Find where the given text appears and provide that cell's center as [x, y] coordinate. 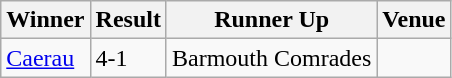
Caerau [46, 58]
Barmouth Comrades [271, 58]
Runner Up [271, 20]
Winner [46, 20]
Result [128, 20]
4-1 [128, 58]
Venue [414, 20]
